Locate the cell with the specified text and output its [x, y] center coordinate. 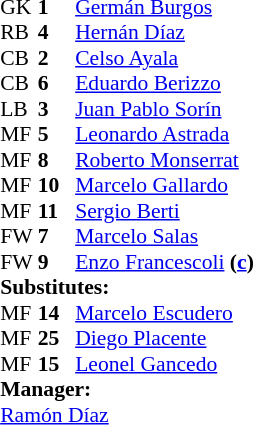
25 [57, 339]
10 [57, 185]
2 [57, 58]
3 [57, 109]
7 [57, 237]
15 [57, 364]
5 [57, 135]
14 [57, 313]
11 [57, 211]
8 [57, 160]
6 [57, 83]
RB [19, 33]
4 [57, 33]
LB [19, 109]
9 [57, 262]
